Provide the [x, y] coordinate of the cell's center where the given text is located.  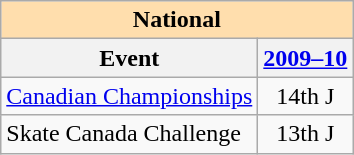
13th J [306, 134]
Event [130, 58]
Skate Canada Challenge [130, 134]
Canadian Championships [130, 96]
National [177, 20]
2009–10 [306, 58]
14th J [306, 96]
